Find where the given text appears and provide that cell's center as (X, Y) coordinate. 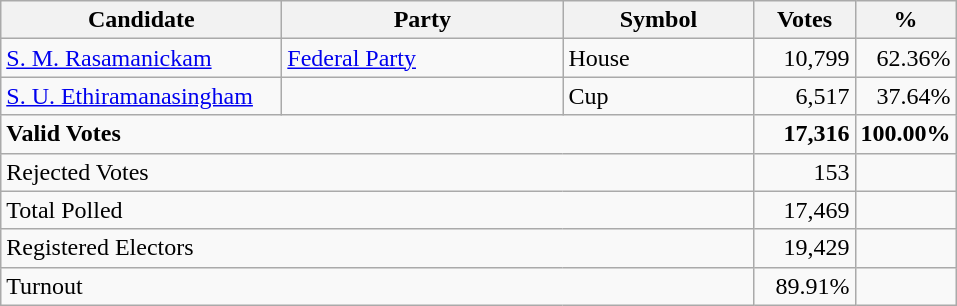
Candidate (142, 20)
Party (422, 20)
Total Polled (378, 210)
Valid Votes (378, 134)
62.36% (906, 58)
Rejected Votes (378, 172)
89.91% (804, 286)
Federal Party (422, 58)
100.00% (906, 134)
153 (804, 172)
Cup (658, 96)
% (906, 20)
17,469 (804, 210)
6,517 (804, 96)
House (658, 58)
S. U. Ethiramanasingham (142, 96)
17,316 (804, 134)
19,429 (804, 248)
Registered Electors (378, 248)
37.64% (906, 96)
10,799 (804, 58)
Votes (804, 20)
S. M. Rasamanickam (142, 58)
Turnout (378, 286)
Symbol (658, 20)
